For the text-containing cell, return its midpoint in [x, y] coordinate format. 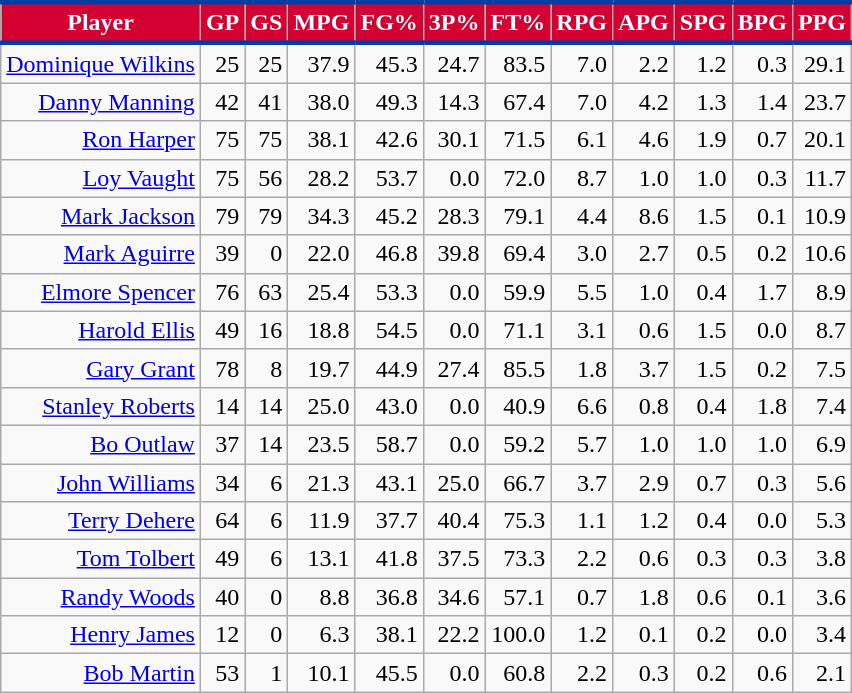
6.1 [582, 140]
41 [266, 102]
FT% [518, 22]
3.4 [822, 635]
85.5 [518, 368]
34 [222, 483]
73.3 [518, 559]
60.8 [518, 673]
59.2 [518, 444]
41.8 [389, 559]
5.7 [582, 444]
40.4 [454, 521]
19.7 [322, 368]
22.0 [322, 254]
3.1 [582, 330]
20.1 [822, 140]
100.0 [518, 635]
11.9 [322, 521]
53.3 [389, 292]
6.9 [822, 444]
42.6 [389, 140]
53 [222, 673]
10.6 [822, 254]
69.4 [518, 254]
Loy Vaught [101, 178]
Terry Dehere [101, 521]
1.3 [703, 102]
8.9 [822, 292]
4.4 [582, 216]
FG% [389, 22]
63 [266, 292]
24.7 [454, 63]
28.2 [322, 178]
12 [222, 635]
25.4 [322, 292]
7.4 [822, 406]
11.7 [822, 178]
37.5 [454, 559]
23.5 [322, 444]
Mark Aguirre [101, 254]
49.3 [389, 102]
GP [222, 22]
45.2 [389, 216]
23.7 [822, 102]
34.3 [322, 216]
Henry James [101, 635]
John Williams [101, 483]
38.0 [322, 102]
5.6 [822, 483]
GS [266, 22]
4.6 [644, 140]
8.8 [322, 597]
75.3 [518, 521]
46.8 [389, 254]
37.7 [389, 521]
0.8 [644, 406]
64 [222, 521]
45.3 [389, 63]
6.3 [322, 635]
3.8 [822, 559]
2.7 [644, 254]
2.1 [822, 673]
1.7 [762, 292]
43.0 [389, 406]
10.9 [822, 216]
21.3 [322, 483]
3.0 [582, 254]
43.1 [389, 483]
39 [222, 254]
3.6 [822, 597]
8 [266, 368]
44.9 [389, 368]
40 [222, 597]
RPG [582, 22]
16 [266, 330]
27.4 [454, 368]
1.1 [582, 521]
37 [222, 444]
71.5 [518, 140]
1 [266, 673]
4.2 [644, 102]
Danny Manning [101, 102]
45.5 [389, 673]
36.8 [389, 597]
APG [644, 22]
5.5 [582, 292]
6.6 [582, 406]
30.1 [454, 140]
53.7 [389, 178]
57.1 [518, 597]
PPG [822, 22]
Tom Tolbert [101, 559]
SPG [703, 22]
72.0 [518, 178]
59.9 [518, 292]
Harold Ellis [101, 330]
10.1 [322, 673]
29.1 [822, 63]
83.5 [518, 63]
22.2 [454, 635]
0.5 [703, 254]
42 [222, 102]
1.9 [703, 140]
Dominique Wilkins [101, 63]
2.9 [644, 483]
56 [266, 178]
Stanley Roberts [101, 406]
58.7 [389, 444]
8.6 [644, 216]
5.3 [822, 521]
7.5 [822, 368]
Gary Grant [101, 368]
79.1 [518, 216]
66.7 [518, 483]
Bob Martin [101, 673]
18.8 [322, 330]
Elmore Spencer [101, 292]
39.8 [454, 254]
Ron Harper [101, 140]
71.1 [518, 330]
Randy Woods [101, 597]
34.6 [454, 597]
37.9 [322, 63]
MPG [322, 22]
Bo Outlaw [101, 444]
78 [222, 368]
13.1 [322, 559]
40.9 [518, 406]
67.4 [518, 102]
14.3 [454, 102]
BPG [762, 22]
Player [101, 22]
Mark Jackson [101, 216]
76 [222, 292]
3P% [454, 22]
54.5 [389, 330]
1.4 [762, 102]
28.3 [454, 216]
